From the cell containing the given text, extract its center point as (x, y) coordinate. 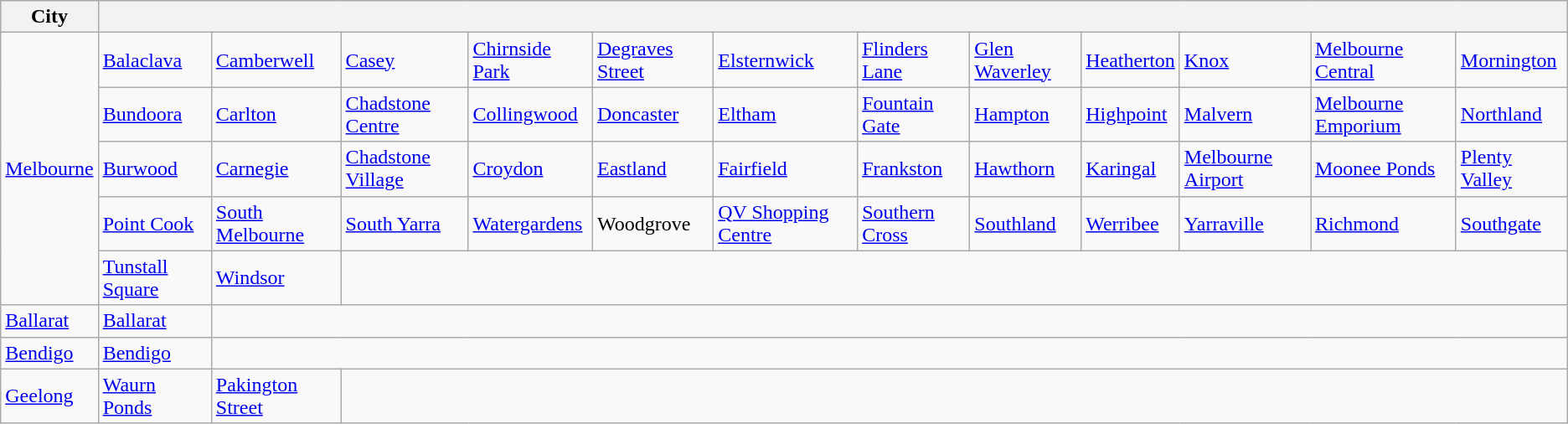
Elsternwick (786, 60)
Fairfield (786, 169)
Eltham (786, 114)
Melbourne Airport (1245, 169)
Heatherton (1131, 60)
Woodgrove (652, 223)
Knox (1245, 60)
Southgate (1511, 223)
Doncaster (652, 114)
QV Shopping Centre (786, 223)
Karingal (1131, 169)
Mornington (1511, 60)
Glen Waverley (1025, 60)
Degraves Street (652, 60)
Southern Cross (914, 223)
Pakington Street (276, 396)
South Yarra (405, 223)
Moonee Ponds (1383, 169)
Melbourne Emporium (1383, 114)
Balaclava (154, 60)
Plenty Valley (1511, 169)
Malvern (1245, 114)
Chadstone Village (405, 169)
Burwood (154, 169)
Frankston (914, 169)
Hawthorn (1025, 169)
Melbourne (49, 169)
Fountain Gate (914, 114)
Hampton (1025, 114)
Watergardens (531, 223)
Tunstall Square (154, 278)
Carlton (276, 114)
Geelong (49, 396)
Chadstone Centre (405, 114)
City (49, 17)
Flinders Lane (914, 60)
Carnegie (276, 169)
Collingwood (531, 114)
Southland (1025, 223)
Point Cook (154, 223)
Werribee (1131, 223)
Casey (405, 60)
Windsor (276, 278)
Croydon (531, 169)
Bundoora (154, 114)
South Melbourne (276, 223)
Eastland (652, 169)
Melbourne Central (1383, 60)
Yarraville (1245, 223)
Camberwell (276, 60)
Chirnside Park (531, 60)
Northland (1511, 114)
Waurn Ponds (154, 396)
Highpoint (1131, 114)
Richmond (1383, 223)
